Return the [X, Y] coordinate for the center point of the cell that contains the specified text.  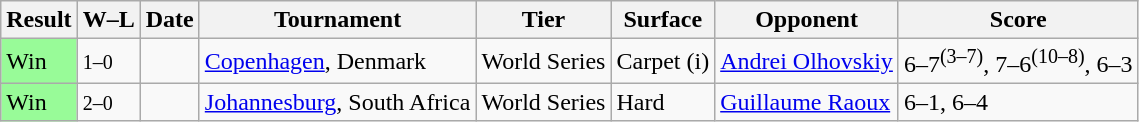
1–0 [108, 62]
Guillaume Raoux [807, 102]
Opponent [807, 20]
6–7(3–7), 7–6(10–8), 6–3 [1018, 62]
Hard [663, 102]
Result [39, 20]
Date [170, 20]
Score [1018, 20]
Copenhagen, Denmark [338, 62]
Surface [663, 20]
W–L [108, 20]
6–1, 6–4 [1018, 102]
Carpet (i) [663, 62]
Johannesburg, South Africa [338, 102]
Tournament [338, 20]
2–0 [108, 102]
Tier [544, 20]
Andrei Olhovskiy [807, 62]
